Pinpoint the cell where the given text exists, returning its (x, y) midpoint coordinate. 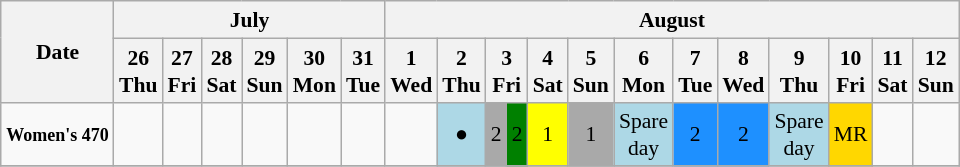
26Thu (138, 70)
30Mon (314, 70)
7Tue (695, 70)
12Sun (936, 70)
28Sat (221, 70)
11Sat (892, 70)
MR (851, 134)
August (672, 20)
9Thu (798, 70)
Date (58, 52)
3Fri (507, 70)
6Mon (644, 70)
8Wed (743, 70)
● (462, 134)
July (250, 20)
31Tue (363, 70)
29Sun (265, 70)
1Wed (411, 70)
4Sat (548, 70)
5Sun (591, 70)
27Fri (182, 70)
Women's 470 (58, 134)
2Thu (462, 70)
10Fri (851, 70)
